From the cell containing the given text, extract its center point as (x, y) coordinate. 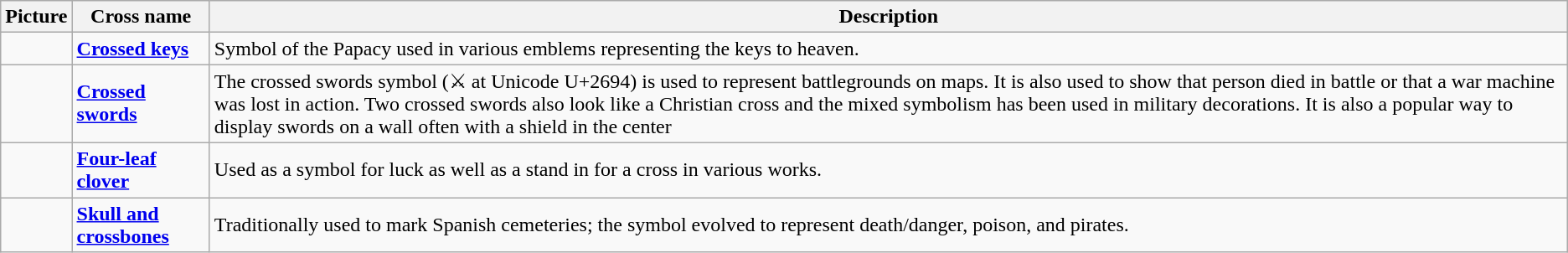
Symbol of the Papacy used in various emblems representing the keys to heaven. (888, 49)
Skull and crossbones (141, 225)
Picture (37, 17)
Crossed keys (141, 49)
Traditionally used to mark Spanish cemeteries; the symbol evolved to represent death/danger, poison, and pirates. (888, 225)
Crossed swords (141, 104)
Four-leaf clover (141, 169)
Used as a symbol for luck as well as a stand in for a cross in various works. (888, 169)
Description (888, 17)
Cross name (141, 17)
